Provide the (X, Y) coordinate of the cell's center where the given text is located.  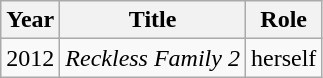
Title (153, 20)
2012 (30, 58)
Reckless Family 2 (153, 58)
Role (283, 20)
Year (30, 20)
herself (283, 58)
